Pinpoint the cell where the given text exists, returning its [x, y] midpoint coordinate. 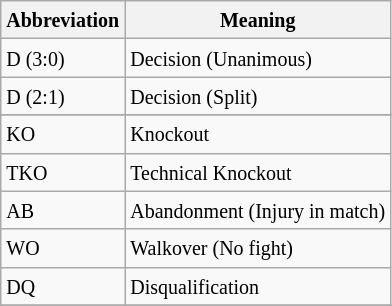
Technical Knockout [258, 172]
Decision (Unanimous) [258, 58]
Abbreviation [63, 20]
AB [63, 210]
Walkover (No fight) [258, 248]
KO [63, 134]
Meaning [258, 20]
Disqualification [258, 286]
WO [63, 248]
Decision (Split) [258, 96]
D (3:0) [63, 58]
D (2:1) [63, 96]
TKO [63, 172]
DQ [63, 286]
Abandonment (Injury in match) [258, 210]
Knockout [258, 134]
